Provide the [X, Y] coordinate of the cell's center where the given text is located.  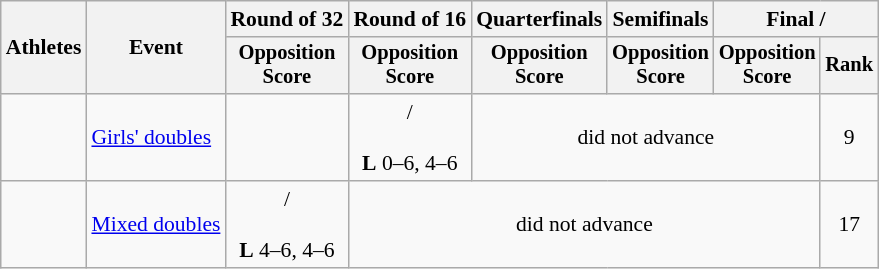
17 [849, 224]
Round of 16 [410, 19]
Quarterfinals [539, 19]
/L 0–6, 4–6 [410, 138]
Athletes [44, 48]
Rank [849, 66]
Mixed doubles [156, 224]
9 [849, 138]
Girls' doubles [156, 138]
/L 4–6, 4–6 [286, 224]
Final / [796, 19]
Semifinals [660, 19]
Event [156, 48]
Round of 32 [286, 19]
